Search for the cell housing the specified text and yield its (X, Y) center coordinate. 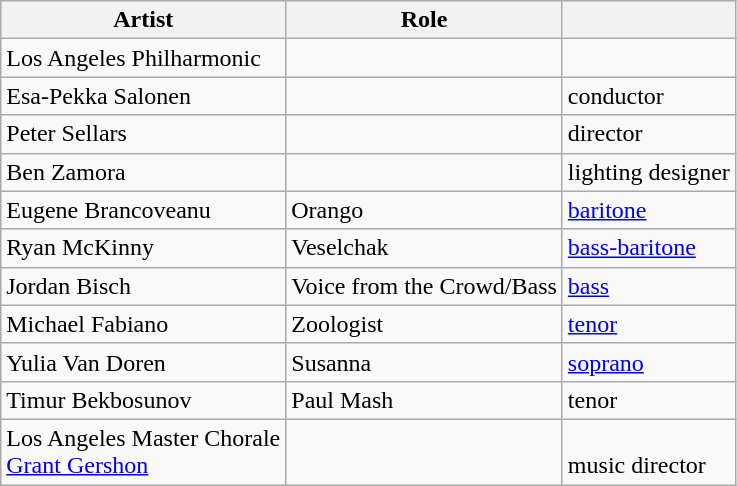
Ben Zamora (144, 172)
lighting designer (648, 172)
director (648, 134)
Orango (424, 210)
bass (648, 286)
Michael Fabiano (144, 324)
conductor (648, 96)
Eugene Brancoveanu (144, 210)
Voice from the Crowd/Bass (424, 286)
baritone (648, 210)
Timur Bekbosunov (144, 400)
Artist (144, 20)
bass-baritone (648, 248)
Role (424, 20)
Esa-Pekka Salonen (144, 96)
Ryan McKinny (144, 248)
Jordan Bisch (144, 286)
Los Angeles Master ChoraleGrant Gershon (144, 452)
Zoologist (424, 324)
soprano (648, 362)
Yulia Van Doren (144, 362)
music director (648, 452)
Veselchak (424, 248)
Paul Mash (424, 400)
Los Angeles Philharmonic (144, 58)
Peter Sellars (144, 134)
Susanna (424, 362)
